Detect which cell encompasses the target text, then output its (X, Y) center coordinate. 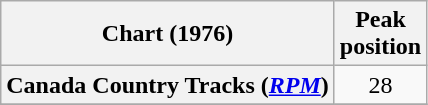
Canada Country Tracks (RPM) (168, 85)
28 (380, 85)
Chart (1976) (168, 34)
Peakposition (380, 34)
